Extract the (x, y) coordinate from the center of the cell holding the provided text.  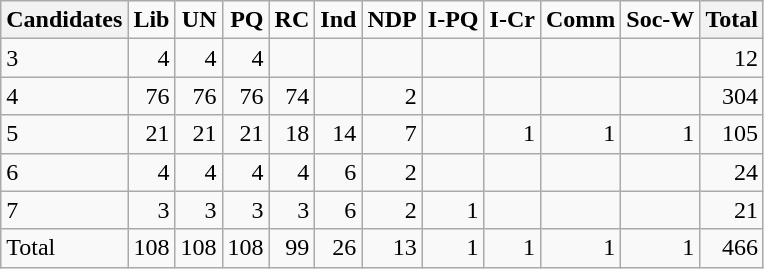
13 (392, 248)
26 (338, 248)
PQ (246, 20)
14 (338, 134)
UN (198, 20)
RC (292, 20)
I-PQ (453, 20)
Candidates (64, 20)
24 (732, 172)
5 (64, 134)
Ind (338, 20)
Soc-W (660, 20)
466 (732, 248)
99 (292, 248)
74 (292, 96)
304 (732, 96)
18 (292, 134)
12 (732, 58)
Comm (580, 20)
105 (732, 134)
Lib (152, 20)
NDP (392, 20)
I-Cr (512, 20)
